Search for the cell housing the specified text and yield its (X, Y) center coordinate. 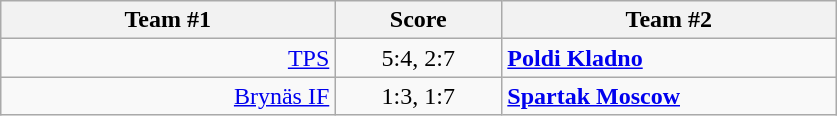
Spartak Moscow (669, 96)
Poldi Kladno (669, 58)
Brynäs IF (168, 96)
Team #2 (669, 20)
Score (418, 20)
1:3, 1:7 (418, 96)
5:4, 2:7 (418, 58)
Team #1 (168, 20)
TPS (168, 58)
